Return the [x, y] coordinate for the center point of the cell that contains the specified text.  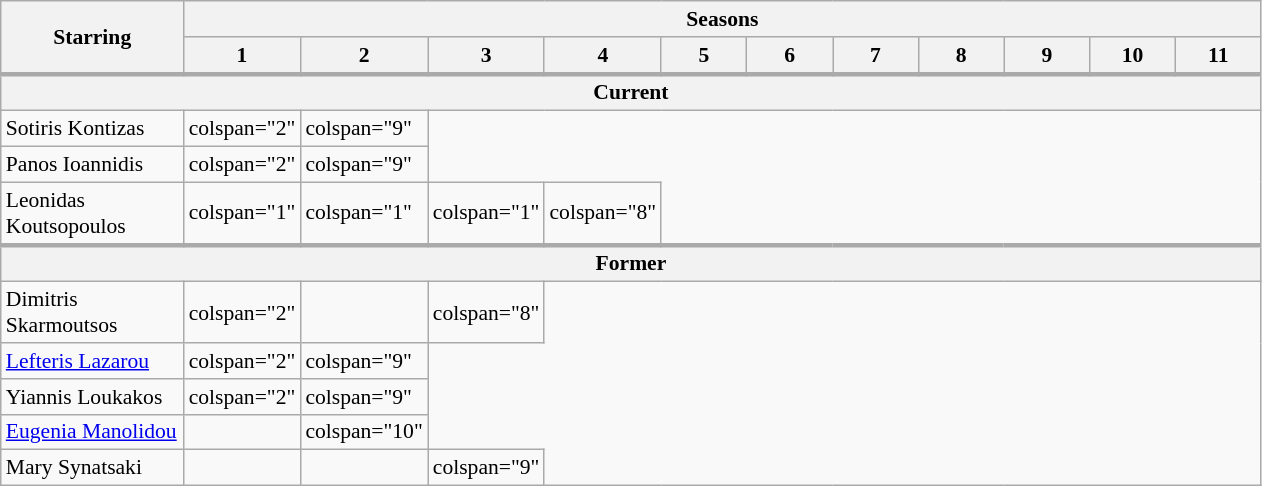
Leonidas Koutsopoulos [92, 214]
7 [876, 56]
1 [242, 56]
4 [602, 56]
5 [704, 56]
Eugenia Manolidou [92, 432]
3 [486, 56]
2 [364, 56]
6 [790, 56]
9 [1047, 56]
Starring [92, 38]
Yiannis Loukakos [92, 397]
Seasons [722, 19]
Sotiris Kontizas [92, 129]
colspan="10" [364, 432]
10 [1133, 56]
Current [631, 92]
8 [961, 56]
Mary Synatsaki [92, 468]
Dimitris Skarmoutsos [92, 312]
11 [1218, 56]
Former [631, 264]
Lefteris Lazarou [92, 361]
Panos Ioannidis [92, 165]
